Pinpoint the cell where the given text exists, returning its (x, y) midpoint coordinate. 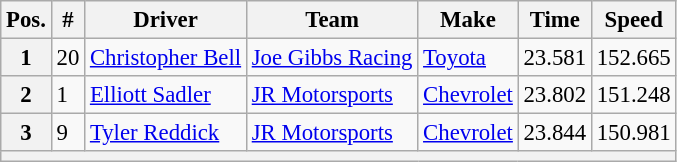
Christopher Bell (166, 58)
Time (554, 20)
23.581 (554, 58)
2 (26, 95)
Pos. (26, 20)
Team (332, 20)
20 (68, 58)
Toyota (468, 58)
Elliott Sadler (166, 95)
23.802 (554, 95)
3 (26, 133)
Joe Gibbs Racing (332, 58)
9 (68, 133)
151.248 (634, 95)
23.844 (554, 133)
152.665 (634, 58)
Speed (634, 20)
Tyler Reddick (166, 133)
# (68, 20)
Make (468, 20)
150.981 (634, 133)
Driver (166, 20)
